Return [x, y] of the center of cell containing provided text 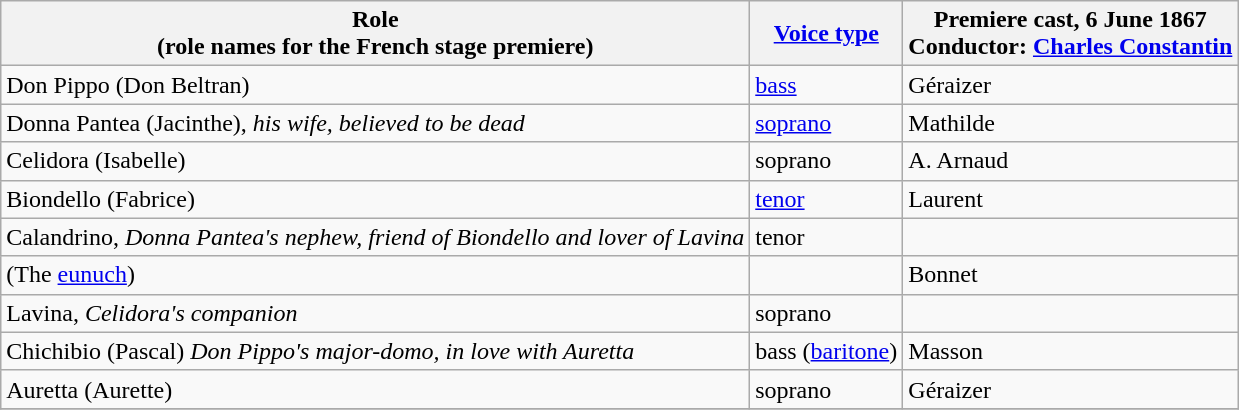
Chichibio (Pascal) Don Pippo's major-domo, in love with Auretta [376, 351]
(The eunuch) [376, 275]
Auretta (Aurette) [376, 389]
Calandrino, Donna Pantea's nephew, friend of Biondello and lover of Lavina [376, 237]
Premiere cast, 6 June 1867Conductor: Charles Constantin [1070, 34]
Laurent [1070, 199]
Donna Pantea (Jacinthe), his wife, believed to be dead [376, 123]
Biondello (Fabrice) [376, 199]
A. Arnaud [1070, 161]
Celidora (Isabelle) [376, 161]
Don Pippo (Don Beltran) [376, 85]
Voice type [826, 34]
Lavina, Celidora's companion [376, 313]
Masson [1070, 351]
Bonnet [1070, 275]
bass (baritone) [826, 351]
bass [826, 85]
Role(role names for the French stage premiere) [376, 34]
Mathilde [1070, 123]
